For the text-containing cell, return its midpoint in [X, Y] coordinate format. 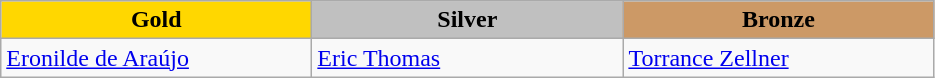
Eronilde de Araújo [156, 58]
Gold [156, 20]
Eric Thomas [468, 58]
Bronze [778, 20]
Torrance Zellner [778, 58]
Silver [468, 20]
